Capture the cell that displays the provided text and extract its (X, Y) central coordinate. 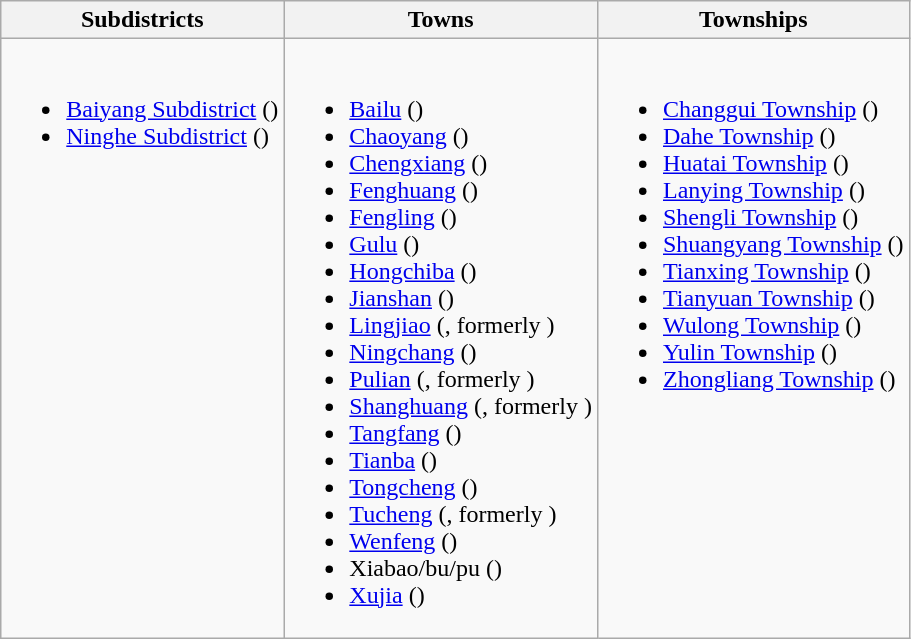
Subdistricts (142, 20)
Townships (753, 20)
Baiyang Subdistrict ()Ninghe Subdistrict () (142, 338)
Towns (441, 20)
